Locate the cell with the specified text and output its [x, y] center coordinate. 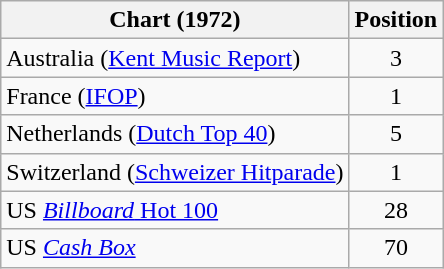
Australia (Kent Music Report) [175, 58]
US Billboard Hot 100 [175, 210]
28 [396, 210]
US Cash Box [175, 248]
3 [396, 58]
Netherlands (Dutch Top 40) [175, 134]
5 [396, 134]
Switzerland (Schweizer Hitparade) [175, 172]
France (IFOP) [175, 96]
Position [396, 20]
Chart (1972) [175, 20]
70 [396, 248]
